For the text-containing cell, return its midpoint in (X, Y) coordinate format. 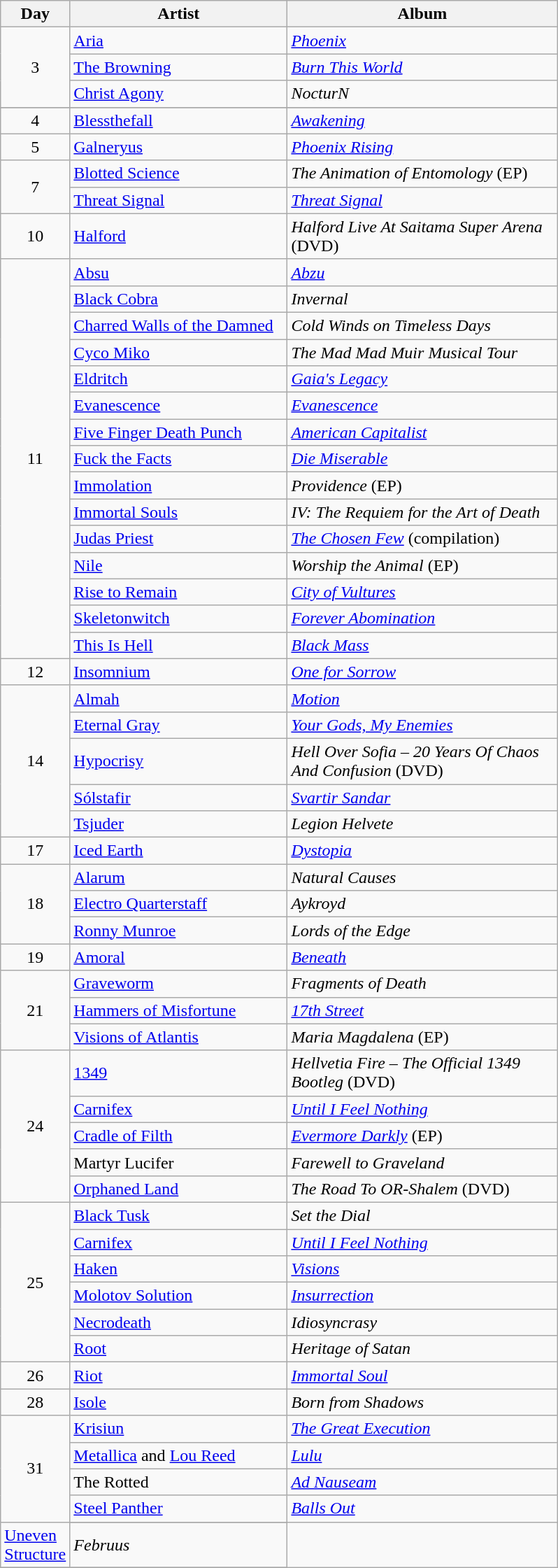
Cradle of Filth (179, 1136)
Christ Agony (179, 94)
17 (35, 851)
Skeletonwitch (179, 619)
Halford Live At Saitama Super Arena (DVD) (422, 236)
NocturN (422, 94)
Lords of the Edge (422, 931)
Providence (EP) (422, 486)
Tsjuder (179, 824)
The Mad Mad Muir Musical Tour (422, 352)
10 (35, 236)
Judas Priest (179, 539)
Martyr Lucifer (179, 1162)
Hell Over Sofia – 20 Years Of Chaos And Confusion (DVD) (422, 761)
3 (35, 67)
Hammers of Misfortune (179, 1010)
Worship the Animal (EP) (422, 565)
Heritage of Satan (422, 1349)
Krisiun (179, 1429)
Immortal Soul (422, 1376)
Rise to Remain (179, 592)
Ad Nauseam (422, 1482)
The Road To OR-Shalem (DVD) (422, 1189)
Iced Earth (179, 851)
Almah (179, 698)
5 (35, 147)
31 (35, 1469)
City of Vultures (422, 592)
Hellvetia Fire – The Official 1349 Bootleg (DVD) (422, 1073)
Visions (422, 1269)
26 (35, 1376)
Halford (179, 236)
Day (35, 14)
Cold Winds on Timeless Days (422, 325)
Balls Out (422, 1509)
American Capitalist (422, 432)
Born from Shadows (422, 1402)
The Rotted (179, 1482)
18 (35, 904)
Visions of Atlantis (179, 1037)
Abzu (422, 272)
Insomnium (179, 672)
Beneath (422, 957)
Farewell to Graveland (422, 1162)
The Browning (179, 67)
4 (35, 120)
21 (35, 1010)
19 (35, 957)
Cyco Miko (179, 352)
Black Cobra (179, 299)
The Animation of Entomology (EP) (422, 174)
Sólstafir (179, 797)
Immortal Souls (179, 512)
Svartir Sandar (422, 797)
IV: The Requiem for the Art of Death (422, 512)
Dystopia (422, 851)
Motion (422, 698)
Lulu (422, 1455)
Ronny Munroe (179, 931)
Artist (179, 14)
Uneven Structure (35, 1545)
24 (35, 1126)
Fuck the Facts (179, 459)
Eternal Gray (179, 725)
Necrodeath (179, 1322)
Five Finger Death Punch (179, 432)
Orphaned Land (179, 1189)
Black Mass (422, 645)
The Chosen Few (compilation) (422, 539)
Metallica and Lou Reed (179, 1455)
Black Tusk (179, 1215)
Galneryus (179, 147)
Fragments of Death (422, 984)
17th Street (422, 1010)
Eldritch (179, 379)
Nile (179, 565)
Natural Causes (422, 877)
Die Miserable (422, 459)
Electro Quarterstaff (179, 904)
14 (35, 761)
Blessthefall (179, 120)
Aykroyd (422, 904)
Hypocrisy (179, 761)
Februus (179, 1545)
7 (35, 187)
Charred Walls of the Damned (179, 325)
Idiosyncrasy (422, 1322)
Forever Abomination (422, 619)
Evermore Darkly (EP) (422, 1136)
Gaia's Legacy (422, 379)
Molotov Solution (179, 1296)
12 (35, 672)
Insurrection (422, 1296)
Invernal (422, 299)
Root (179, 1349)
Maria Magdalena (EP) (422, 1037)
Amoral (179, 957)
Phoenix (422, 41)
Isole (179, 1402)
Immolation (179, 486)
11 (35, 459)
Steel Panther (179, 1509)
Absu (179, 272)
28 (35, 1402)
25 (35, 1282)
1349 (179, 1073)
Set the Dial (422, 1215)
The Great Execution (422, 1429)
Awakening (422, 120)
Legion Helvete (422, 824)
Your Gods, My Enemies (422, 725)
Alarum (179, 877)
Aria (179, 41)
Haken (179, 1269)
One for Sorrow (422, 672)
This Is Hell (179, 645)
Burn This World (422, 67)
Blotted Science (179, 174)
Album (422, 14)
Phoenix Rising (422, 147)
Riot (179, 1376)
Graveworm (179, 984)
